Capture the cell that displays the provided text and extract its (x, y) central coordinate. 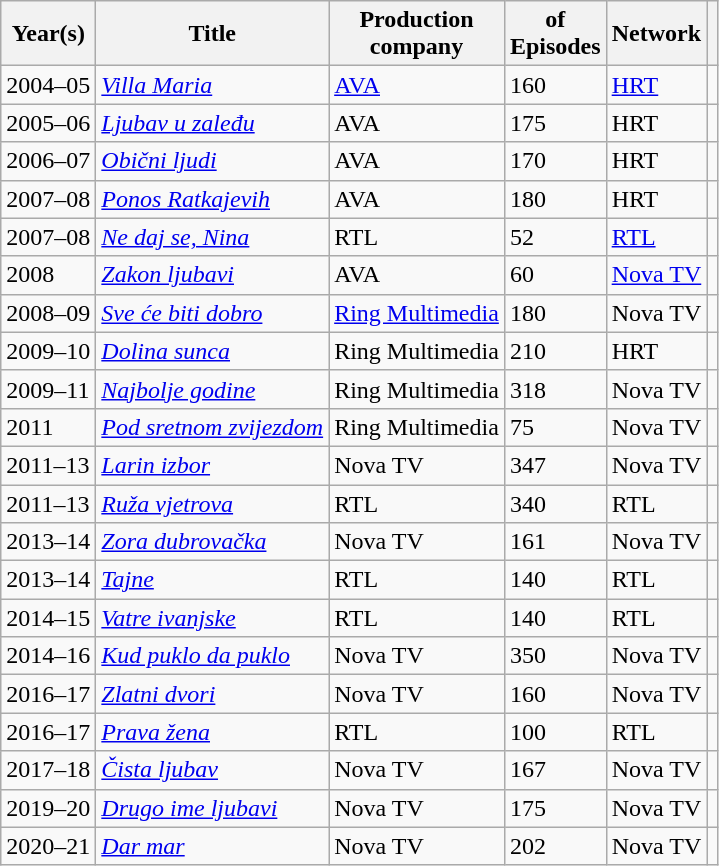
2020–21 (48, 846)
2008 (48, 275)
Obični ljudi (212, 161)
2008–09 (48, 313)
2011 (48, 427)
Dolina sunca (212, 351)
Ponos Ratkajevih (212, 199)
Vatre ivanjske (212, 618)
202 (555, 846)
Network (656, 34)
Najbolje godine (212, 389)
2017–18 (48, 770)
Zakon ljubavi (212, 275)
of Episodes (555, 34)
Pod sretnom zvijezdom (212, 427)
Drugo ime ljubavi (212, 808)
161 (555, 542)
Kud puklo da puklo (212, 656)
100 (555, 732)
167 (555, 770)
Ruža vjetrova (212, 503)
Ljubav u zaleđu (212, 123)
2005–06 (48, 123)
2014–16 (48, 656)
Dar mar (212, 846)
Title (212, 34)
Year(s) (48, 34)
Zora dubrovačka (212, 542)
170 (555, 161)
Tajne (212, 580)
2014–15 (48, 618)
75 (555, 427)
350 (555, 656)
Ne daj se, Nina (212, 237)
Larin izbor (212, 465)
Villa Maria (212, 85)
Prava žena (212, 732)
2006–07 (48, 161)
2004–05 (48, 85)
60 (555, 275)
2019–20 (48, 808)
Čista ljubav (212, 770)
2009–10 (48, 351)
Zlatni dvori (212, 694)
Production company (417, 34)
347 (555, 465)
Sve će biti dobro (212, 313)
2009–11 (48, 389)
210 (555, 351)
318 (555, 389)
340 (555, 503)
52 (555, 237)
